Identify which cell holds the provided text, then report its (X, Y) central coordinate. 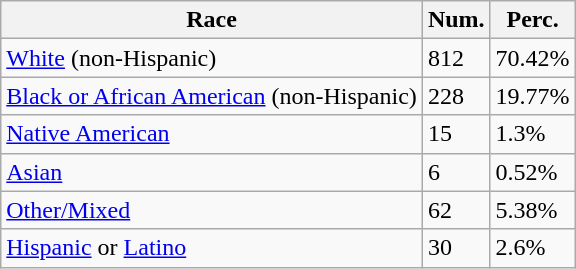
6 (456, 172)
30 (456, 248)
62 (456, 210)
70.42% (532, 58)
Native American (212, 134)
Race (212, 20)
812 (456, 58)
Hispanic or Latino (212, 248)
15 (456, 134)
1.3% (532, 134)
228 (456, 96)
2.6% (532, 248)
Num. (456, 20)
Other/Mixed (212, 210)
Asian (212, 172)
5.38% (532, 210)
Perc. (532, 20)
19.77% (532, 96)
Black or African American (non-Hispanic) (212, 96)
White (non-Hispanic) (212, 58)
0.52% (532, 172)
